Detect which cell encompasses the target text, then output its (X, Y) center coordinate. 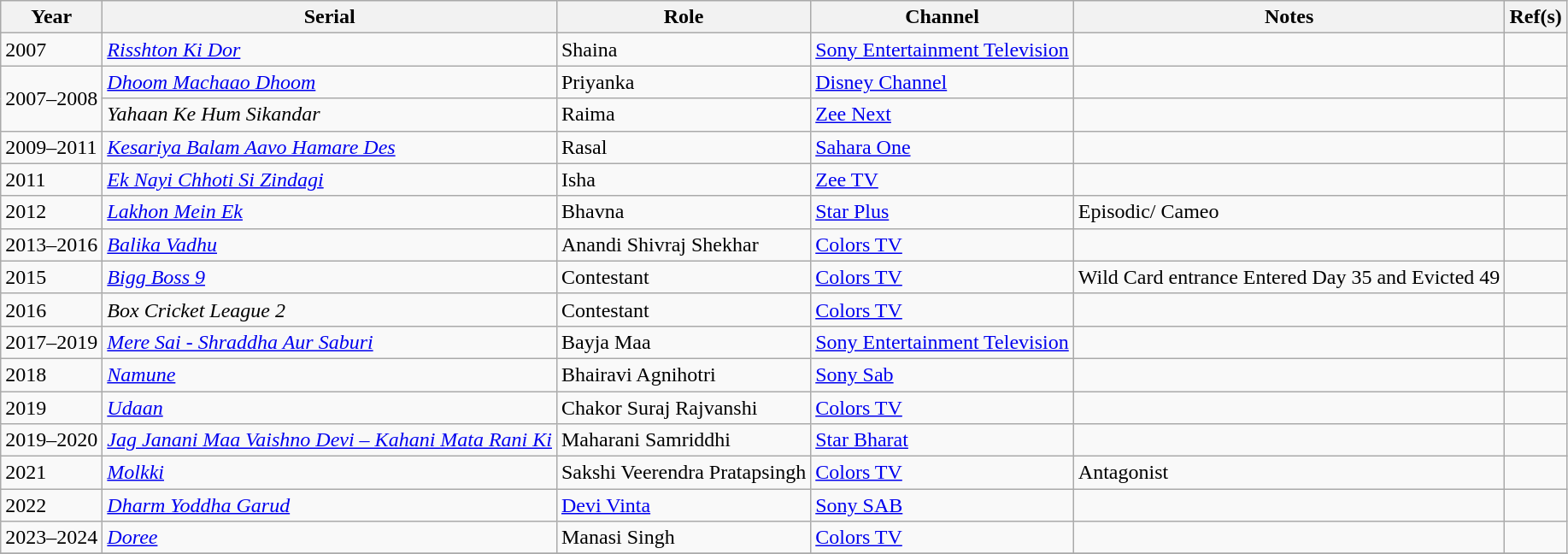
2021 (51, 473)
Sakshi Veerendra Pratapsingh (684, 473)
Isha (684, 180)
Ref(s) (1536, 17)
Notes (1289, 17)
2007 (51, 50)
Star Plus (943, 212)
Disney Channel (943, 82)
Bigg Boss 9 (330, 277)
2023–2024 (51, 538)
Kesariya Balam Aavo Hamare Des (330, 147)
Sahara One (943, 147)
2016 (51, 309)
Chakor Suraj Rajvanshi (684, 408)
2009–2011 (51, 147)
Yahaan Ke Hum Sikandar (330, 115)
2018 (51, 374)
Ek Nayi Chhoti Si Zindagi (330, 180)
Doree (330, 538)
2022 (51, 505)
Dhoom Machaao Dhoom (330, 82)
Wild Card entrance Entered Day 35 and Evicted 49 (1289, 277)
2013–2016 (51, 245)
Role (684, 17)
Molkki (330, 473)
Lakhon Mein Ek (330, 212)
Manasi Singh (684, 538)
Jag Janani Maa Vaishno Devi – Kahani Mata Rani Ki (330, 440)
Namune (330, 374)
Serial (330, 17)
Maharani Samriddhi (684, 440)
Antagonist (1289, 473)
Devi Vinta (684, 505)
Sony Sab (943, 374)
Shaina (684, 50)
2019 (51, 408)
Bhavna (684, 212)
Sony SAB (943, 505)
2012 (51, 212)
Balika Vadhu (330, 245)
Mere Sai - Shraddha Aur Saburi (330, 342)
Zee Next (943, 115)
Bayja Maa (684, 342)
Priyanka (684, 82)
2015 (51, 277)
2007–2008 (51, 98)
Box Cricket League 2 (330, 309)
Channel (943, 17)
Zee TV (943, 180)
2011 (51, 180)
Risshton Ki Dor (330, 50)
Anandi Shivraj Shekhar (684, 245)
Dharm Yoddha Garud (330, 505)
2017–2019 (51, 342)
Rasal (684, 147)
Year (51, 17)
Udaan (330, 408)
2019–2020 (51, 440)
Episodic/ Cameo (1289, 212)
Star Bharat (943, 440)
Bhairavi Agnihotri (684, 374)
Raima (684, 115)
